Output the [X, Y] coordinate of the center of the cell containing the given text.  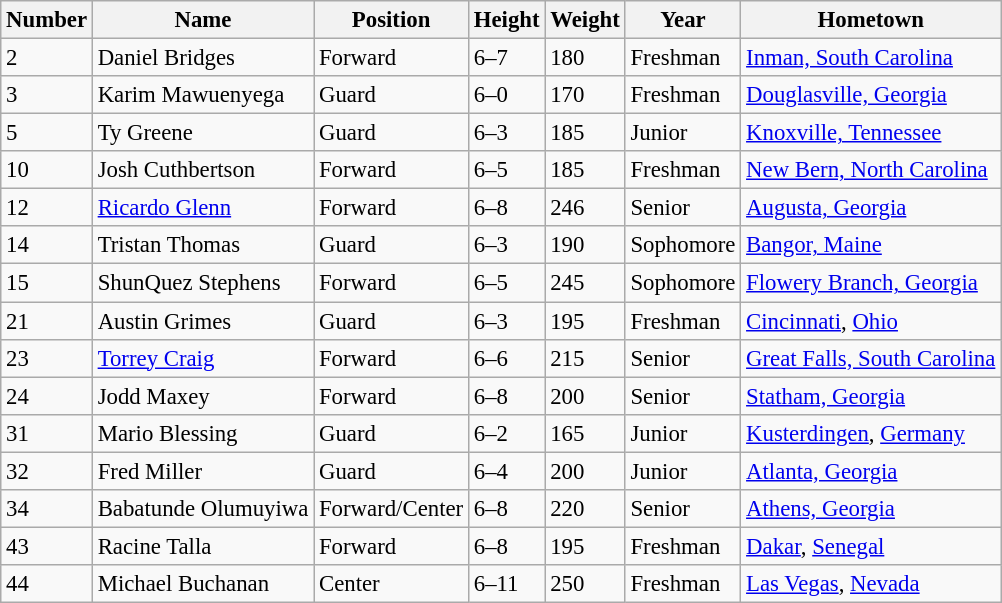
6–0 [506, 95]
Augusta, Georgia [871, 208]
Douglasville, Georgia [871, 95]
245 [585, 283]
6–2 [506, 433]
Weight [585, 20]
Babatunde Olumuyiwa [202, 509]
2 [47, 58]
Number [47, 20]
Racine Talla [202, 546]
31 [47, 433]
Kusterdingen, Germany [871, 433]
Position [392, 20]
3 [47, 95]
Dakar, Senegal [871, 546]
ShunQuez Stephens [202, 283]
21 [47, 321]
Jodd Maxey [202, 396]
Hometown [871, 20]
170 [585, 95]
Great Falls, South Carolina [871, 358]
10 [47, 170]
23 [47, 358]
Daniel Bridges [202, 58]
44 [47, 584]
34 [47, 509]
Torrey Craig [202, 358]
165 [585, 433]
Ricardo Glenn [202, 208]
Year [683, 20]
32 [47, 471]
6–6 [506, 358]
220 [585, 509]
24 [47, 396]
15 [47, 283]
Ty Greene [202, 133]
Statham, Georgia [871, 396]
Bangor, Maine [871, 245]
6–4 [506, 471]
215 [585, 358]
250 [585, 584]
12 [47, 208]
Cincinnati, Ohio [871, 321]
New Bern, North Carolina [871, 170]
Knoxville, Tennessee [871, 133]
Tristan Thomas [202, 245]
Austin Grimes [202, 321]
Center [392, 584]
Fred Miller [202, 471]
6–7 [506, 58]
6–11 [506, 584]
Name [202, 20]
14 [47, 245]
Athens, Georgia [871, 509]
Inman, South Carolina [871, 58]
Josh Cuthbertson [202, 170]
5 [47, 133]
Atlanta, Georgia [871, 471]
Karim Mawuenyega [202, 95]
Michael Buchanan [202, 584]
190 [585, 245]
Las Vegas, Nevada [871, 584]
Mario Blessing [202, 433]
Flowery Branch, Georgia [871, 283]
Height [506, 20]
Forward/Center [392, 509]
43 [47, 546]
180 [585, 58]
246 [585, 208]
